Return (x, y) of the center of cell containing provided text 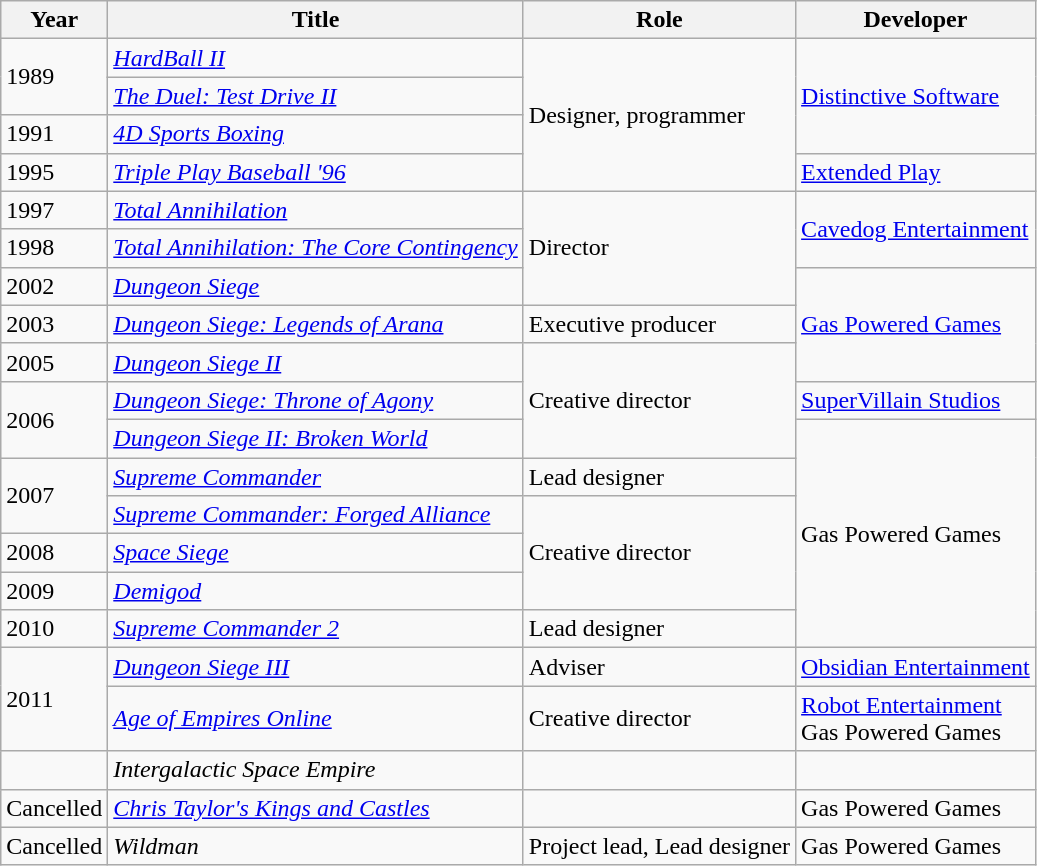
Year (54, 20)
1997 (54, 210)
Distinctive Software (916, 96)
Supreme Commander (316, 477)
1991 (54, 134)
Cavedog Entertainment (916, 229)
The Duel: Test Drive II (316, 96)
Age of Empires Online (316, 718)
Executive producer (659, 324)
Wildman (316, 846)
Project lead, Lead designer (659, 846)
SuperVillain Studios (916, 400)
Space Siege (316, 553)
2006 (54, 419)
Robot EntertainmentGas Powered Games (916, 718)
Dungeon Siege: Legends of Arana (316, 324)
1995 (54, 172)
Dungeon Siege II (316, 362)
Extended Play (916, 172)
2010 (54, 629)
Total Annihilation: The Core Contingency (316, 248)
Dungeon Siege III (316, 667)
Dungeon Siege II: Broken World (316, 438)
Adviser (659, 667)
4D Sports Boxing (316, 134)
Director (659, 248)
Dungeon Siege: Throne of Agony (316, 400)
Role (659, 20)
Supreme Commander 2 (316, 629)
2009 (54, 591)
2002 (54, 286)
Dungeon Siege (316, 286)
2007 (54, 496)
1989 (54, 77)
Triple Play Baseball '96 (316, 172)
2011 (54, 700)
Intergalactic Space Empire (316, 770)
HardBall II (316, 58)
2005 (54, 362)
Developer (916, 20)
Designer, programmer (659, 115)
Demigod (316, 591)
Obsidian Entertainment (916, 667)
Title (316, 20)
Chris Taylor's Kings and Castles (316, 808)
2008 (54, 553)
2003 (54, 324)
Supreme Commander: Forged Alliance (316, 515)
Total Annihilation (316, 210)
1998 (54, 248)
